Capture the cell that displays the provided text and extract its [x, y] central coordinate. 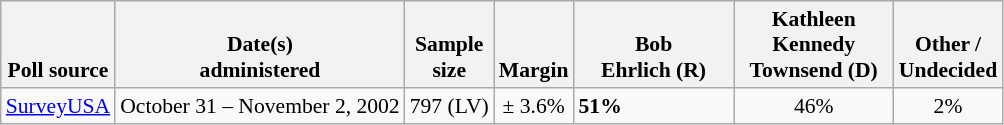
2% [948, 106]
46% [814, 106]
SurveyUSA [58, 106]
51% [653, 106]
Samplesize [450, 44]
Date(s)administered [260, 44]
Margin [534, 44]
KathleenKennedyTownsend (D) [814, 44]
October 31 – November 2, 2002 [260, 106]
Other /Undecided [948, 44]
797 (LV) [450, 106]
BobEhrlich (R) [653, 44]
Poll source [58, 44]
± 3.6% [534, 106]
